Provide the [X, Y] coordinate of the cell's center where the given text is located.  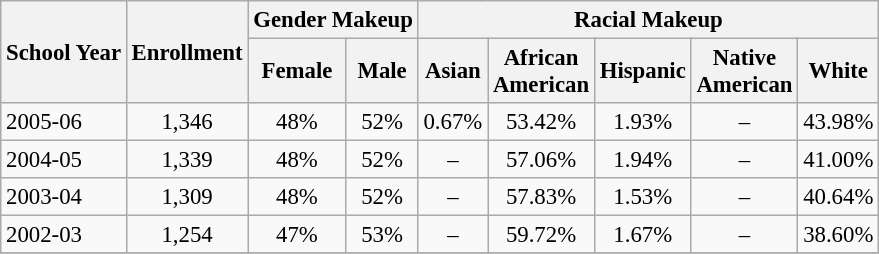
Racial Makeup [648, 20]
41.00% [838, 160]
1.93% [642, 122]
2004-05 [64, 160]
School Year [64, 52]
Enrollment [187, 52]
40.64% [838, 197]
Gender Makeup [333, 20]
2002-03 [64, 235]
2005-06 [64, 122]
1.94% [642, 160]
Native American [744, 72]
57.06% [542, 160]
Female [297, 72]
2003-04 [64, 197]
African American [542, 72]
Hispanic [642, 72]
38.60% [838, 235]
1,339 [187, 160]
1.53% [642, 197]
53.42% [542, 122]
43.98% [838, 122]
57.83% [542, 197]
Asian [452, 72]
1.67% [642, 235]
White [838, 72]
53% [382, 235]
0.67% [452, 122]
1,346 [187, 122]
47% [297, 235]
1,254 [187, 235]
Male [382, 72]
59.72% [542, 235]
1,309 [187, 197]
